Return the [x, y] coordinate for the center point of the cell that contains the specified text.  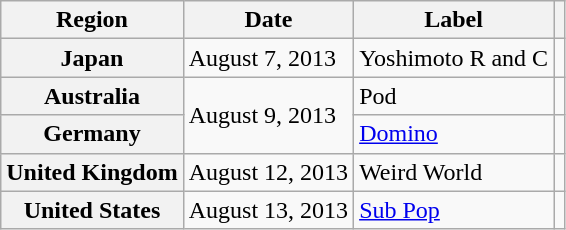
Weird World [454, 172]
United Kingdom [92, 172]
Domino [454, 134]
Germany [92, 134]
Region [92, 20]
United States [92, 210]
August 7, 2013 [268, 58]
August 13, 2013 [268, 210]
Australia [92, 96]
Date [268, 20]
Yoshimoto R and C [454, 58]
Japan [92, 58]
August 12, 2013 [268, 172]
August 9, 2013 [268, 115]
Sub Pop [454, 210]
Pod [454, 96]
Label [454, 20]
